Search for the cell housing the specified text and yield its [X, Y] center coordinate. 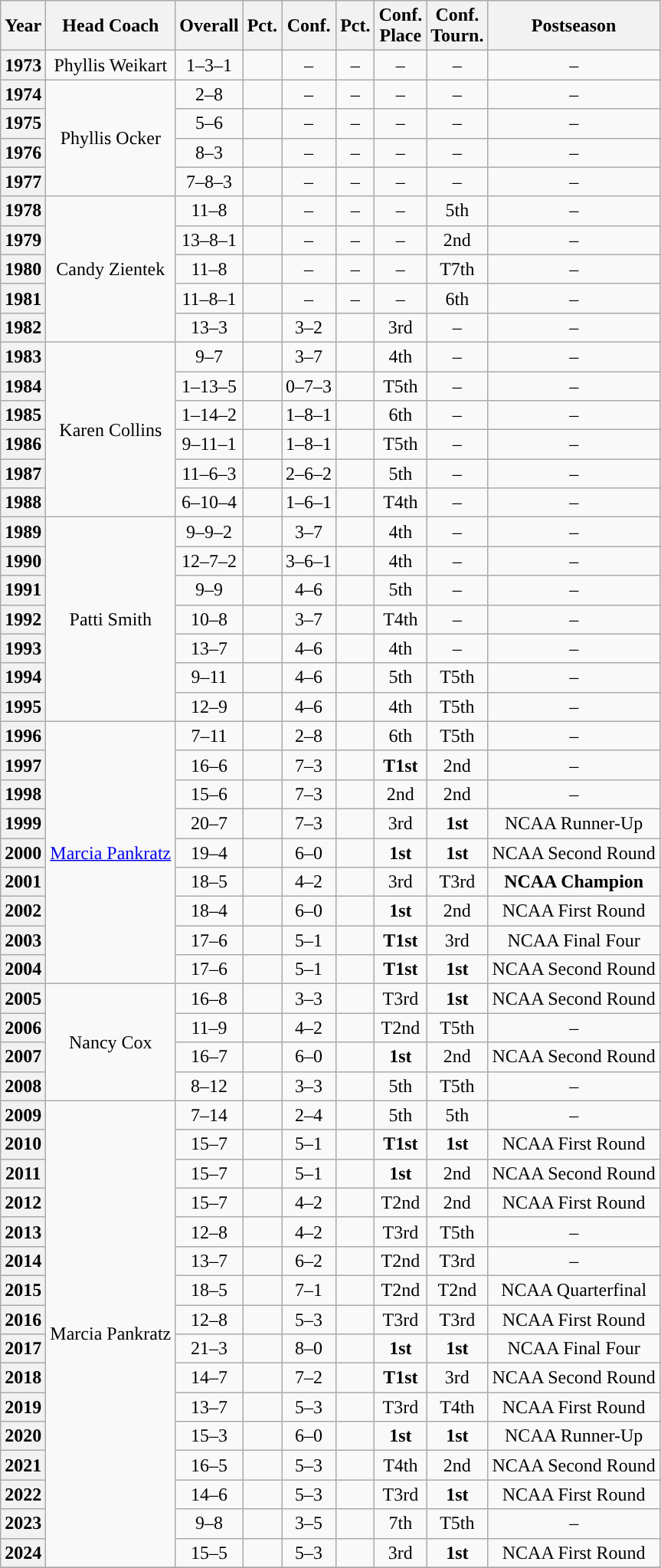
3–2 [309, 327]
2019 [23, 1407]
Patti Smith [110, 619]
1980 [23, 269]
Conf. Place [401, 26]
2020 [23, 1436]
2013 [23, 1232]
1982 [23, 327]
2007 [23, 1057]
2009 [23, 1115]
13–3 [209, 327]
Conf. [309, 26]
2012 [23, 1202]
16–7 [209, 1057]
1–3–1 [209, 65]
1998 [23, 794]
0–7–3 [309, 385]
2022 [23, 1494]
6–10–4 [209, 503]
NCAA Champion [574, 882]
1984 [23, 385]
1990 [23, 561]
2014 [23, 1261]
Candy Zientek [110, 269]
2006 [23, 1028]
15–5 [209, 1553]
7–8–3 [209, 182]
1985 [23, 415]
Year [23, 26]
9–9–2 [209, 532]
2010 [23, 1144]
1996 [23, 736]
16–8 [209, 999]
2016 [23, 1319]
1976 [23, 153]
1–14–2 [209, 415]
2003 [23, 940]
2000 [23, 853]
1987 [23, 474]
2017 [23, 1349]
21–3 [209, 1349]
Phyllis Ocker [110, 138]
1973 [23, 65]
2–6–2 [309, 474]
2008 [23, 1086]
Nancy Cox [110, 1042]
7–14 [209, 1115]
2018 [23, 1378]
3–5 [309, 1524]
1993 [23, 648]
11–9 [209, 1028]
7–11 [209, 736]
1978 [23, 211]
8–12 [209, 1086]
2021 [23, 1465]
11–6–3 [209, 474]
1989 [23, 532]
Overall [209, 26]
NCAA Quarterfinal [574, 1290]
15–3 [209, 1436]
2001 [23, 882]
14–6 [209, 1494]
1–6–1 [309, 503]
2–4 [309, 1115]
1983 [23, 356]
9–8 [209, 1524]
1997 [23, 765]
5–6 [209, 123]
20–7 [209, 823]
2011 [23, 1173]
19–4 [209, 853]
1974 [23, 94]
1988 [23, 503]
7–1 [309, 1290]
8–3 [209, 153]
11–8–1 [209, 298]
13–8–1 [209, 240]
12–7–2 [209, 561]
12–9 [209, 707]
T7th [457, 269]
2024 [23, 1553]
7th [401, 1524]
Karen Collins [110, 429]
2023 [23, 1524]
1994 [23, 677]
1977 [23, 182]
1–13–5 [209, 385]
1999 [23, 823]
3–6–1 [309, 561]
1991 [23, 590]
14–7 [209, 1378]
8–0 [309, 1349]
10–8 [209, 619]
1975 [23, 123]
9–11–1 [209, 444]
Phyllis Weikart [110, 65]
Postseason [574, 26]
7–2 [309, 1378]
2004 [23, 969]
1986 [23, 444]
1992 [23, 619]
2005 [23, 999]
2015 [23, 1290]
1995 [23, 707]
15–6 [209, 794]
1979 [23, 240]
9–9 [209, 590]
2002 [23, 911]
Head Coach [110, 26]
1981 [23, 298]
16–6 [209, 765]
9–7 [209, 356]
6–2 [309, 1261]
Conf. Tourn. [457, 26]
9–11 [209, 677]
16–5 [209, 1465]
18–4 [209, 911]
